Locate the cell with the specified text and output its (X, Y) center coordinate. 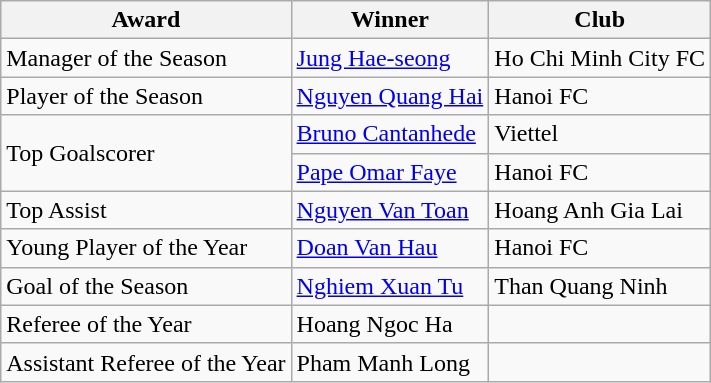
Manager of the Season (146, 58)
Winner (390, 20)
Hoang Anh Gia Lai (600, 210)
Top Assist (146, 210)
Nguyen Van Toan (390, 210)
Top Goalscorer (146, 153)
Ho Chi Minh City FC (600, 58)
Player of the Season (146, 96)
Nghiem Xuan Tu (390, 286)
Hoang Ngoc Ha (390, 324)
Goal of the Season (146, 286)
Doan Van Hau (390, 248)
Pape Omar Faye (390, 172)
Award (146, 20)
Bruno Cantanhede (390, 134)
Young Player of the Year (146, 248)
Club (600, 20)
Than Quang Ninh (600, 286)
Referee of the Year (146, 324)
Jung Hae-seong (390, 58)
Assistant Referee of the Year (146, 362)
Viettel (600, 134)
Nguyen Quang Hai (390, 96)
Pham Manh Long (390, 362)
